Return the (X, Y) coordinate for the center point of the cell that contains the specified text.  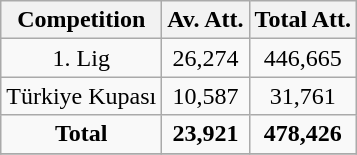
1. Lig (82, 58)
Av. Att. (206, 20)
23,921 (206, 134)
10,587 (206, 96)
446,665 (303, 58)
478,426 (303, 134)
26,274 (206, 58)
Total (82, 134)
Competition (82, 20)
31,761 (303, 96)
Total Att. (303, 20)
Türkiye Kupası (82, 96)
